Locate the cell with the specified text and output its (x, y) center coordinate. 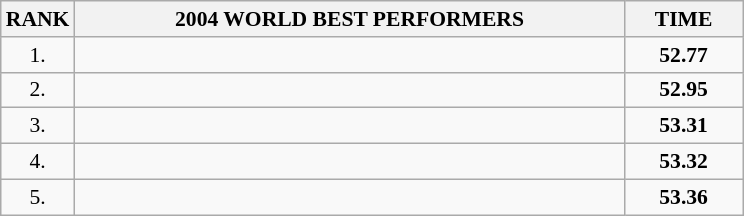
53.32 (684, 162)
TIME (684, 19)
2004 WORLD BEST PERFORMERS (349, 19)
4. (38, 162)
52.95 (684, 90)
1. (38, 55)
3. (38, 126)
RANK (38, 19)
53.36 (684, 197)
53.31 (684, 126)
52.77 (684, 55)
5. (38, 197)
2. (38, 90)
